Determine the (X, Y) coordinate at the center of the cell enclosing the given text.  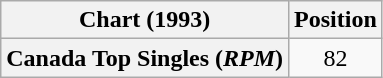
82 (336, 58)
Canada Top Singles (RPM) (145, 58)
Chart (1993) (145, 20)
Position (336, 20)
